Return (x, y) of the center of cell containing provided text 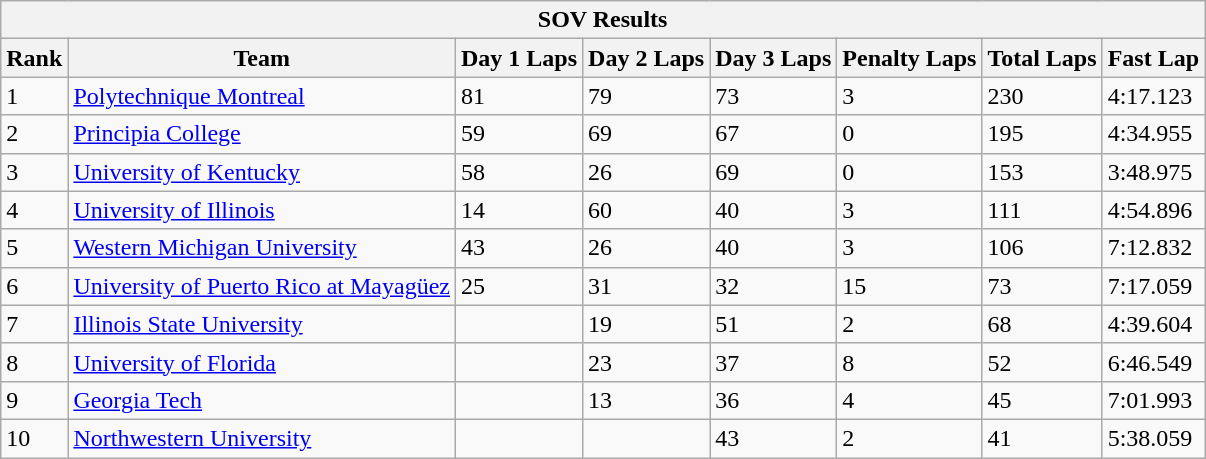
6:46.549 (1153, 362)
7:17.059 (1153, 286)
9 (34, 400)
52 (1042, 362)
59 (518, 134)
19 (646, 324)
81 (518, 96)
5:38.059 (1153, 438)
67 (774, 134)
31 (646, 286)
Day 1 Laps (518, 58)
University of Kentucky (262, 172)
Western Michigan University (262, 248)
5 (34, 248)
45 (1042, 400)
Day 3 Laps (774, 58)
7:01.993 (1153, 400)
Day 2 Laps (646, 58)
3:48.975 (1153, 172)
106 (1042, 248)
Penalty Laps (910, 58)
Team (262, 58)
7:12.832 (1153, 248)
Polytechnique Montreal (262, 96)
1 (34, 96)
23 (646, 362)
60 (646, 210)
Georgia Tech (262, 400)
10 (34, 438)
153 (1042, 172)
32 (774, 286)
University of Puerto Rico at Mayagüez (262, 286)
7 (34, 324)
41 (1042, 438)
4:54.896 (1153, 210)
Illinois State University (262, 324)
University of Florida (262, 362)
University of Illinois (262, 210)
195 (1042, 134)
4:17.123 (1153, 96)
Northwestern University (262, 438)
36 (774, 400)
14 (518, 210)
Total Laps (1042, 58)
Rank (34, 58)
230 (1042, 96)
Fast Lap (1153, 58)
SOV Results (603, 20)
4:34.955 (1153, 134)
111 (1042, 210)
25 (518, 286)
37 (774, 362)
68 (1042, 324)
Principia College (262, 134)
13 (646, 400)
58 (518, 172)
4:39.604 (1153, 324)
79 (646, 96)
51 (774, 324)
6 (34, 286)
15 (910, 286)
